Identify which cell holds the provided text, then report its (X, Y) central coordinate. 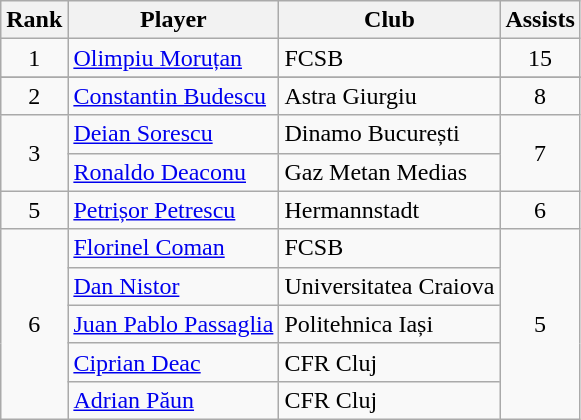
Petrișor Petrescu (174, 210)
Rank (34, 20)
Constantin Budescu (174, 96)
Politehnica Iași (390, 324)
Florinel Coman (174, 248)
Ciprian Deac (174, 362)
Assists (540, 20)
3 (34, 153)
Olimpiu Moruțan (174, 58)
7 (540, 153)
2 (34, 96)
Universitatea Craiova (390, 286)
Ronaldo Deaconu (174, 172)
Player (174, 20)
Deian Sorescu (174, 134)
Hermannstadt (390, 210)
Juan Pablo Passaglia (174, 324)
Gaz Metan Medias (390, 172)
Adrian Păun (174, 400)
Dan Nistor (174, 286)
1 (34, 58)
Dinamo București (390, 134)
Club (390, 20)
Astra Giurgiu (390, 96)
8 (540, 96)
15 (540, 58)
